Extract the [X, Y] coordinate from the center of the cell holding the provided text.  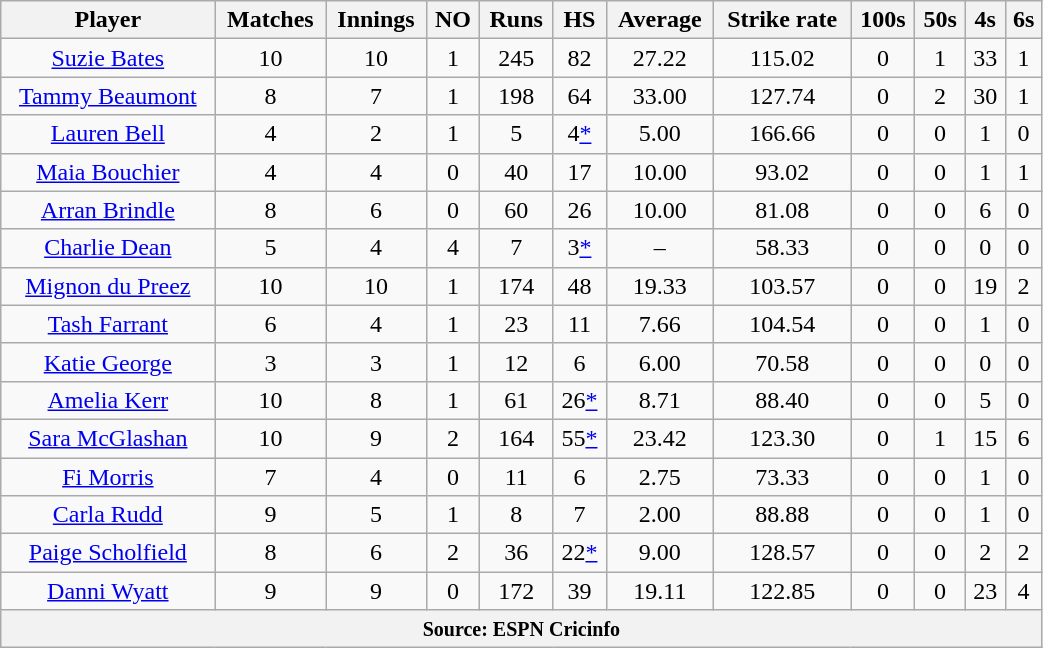
17 [580, 172]
Runs [516, 20]
82 [580, 58]
– [660, 248]
33.00 [660, 96]
Average [660, 20]
48 [580, 286]
Tammy Beaumont [108, 96]
100s [883, 20]
60 [516, 210]
88.40 [782, 400]
2.00 [660, 515]
36 [516, 553]
30 [985, 96]
Innings [376, 20]
Paige Scholfield [108, 553]
61 [516, 400]
104.54 [782, 324]
39 [580, 591]
50s [940, 20]
22* [580, 553]
9.00 [660, 553]
4s [985, 20]
19 [985, 286]
33 [985, 58]
115.02 [782, 58]
15 [985, 438]
6s [1024, 20]
27.22 [660, 58]
164 [516, 438]
58.33 [782, 248]
70.58 [782, 362]
26 [580, 210]
Player [108, 20]
8.71 [660, 400]
3* [580, 248]
Fi Morris [108, 477]
5.00 [660, 134]
Tash Farrant [108, 324]
Charlie Dean [108, 248]
174 [516, 286]
Carla Rudd [108, 515]
166.66 [782, 134]
HS [580, 20]
64 [580, 96]
Sara McGlashan [108, 438]
128.57 [782, 553]
Maia Bouchier [108, 172]
122.85 [782, 591]
19.11 [660, 591]
Danni Wyatt [108, 591]
88.88 [782, 515]
93.02 [782, 172]
Suzie Bates [108, 58]
Katie George [108, 362]
19.33 [660, 286]
4* [580, 134]
Arran Brindle [108, 210]
127.74 [782, 96]
7.66 [660, 324]
23.42 [660, 438]
172 [516, 591]
12 [516, 362]
81.08 [782, 210]
26* [580, 400]
198 [516, 96]
6.00 [660, 362]
103.57 [782, 286]
2.75 [660, 477]
Matches [270, 20]
Amelia Kerr [108, 400]
Strike rate [782, 20]
55* [580, 438]
245 [516, 58]
73.33 [782, 477]
123.30 [782, 438]
40 [516, 172]
NO [452, 20]
Lauren Bell [108, 134]
Source: ESPN Cricinfo [522, 629]
Mignon du Preez [108, 286]
